Locate the cell with the specified text and output its [x, y] center coordinate. 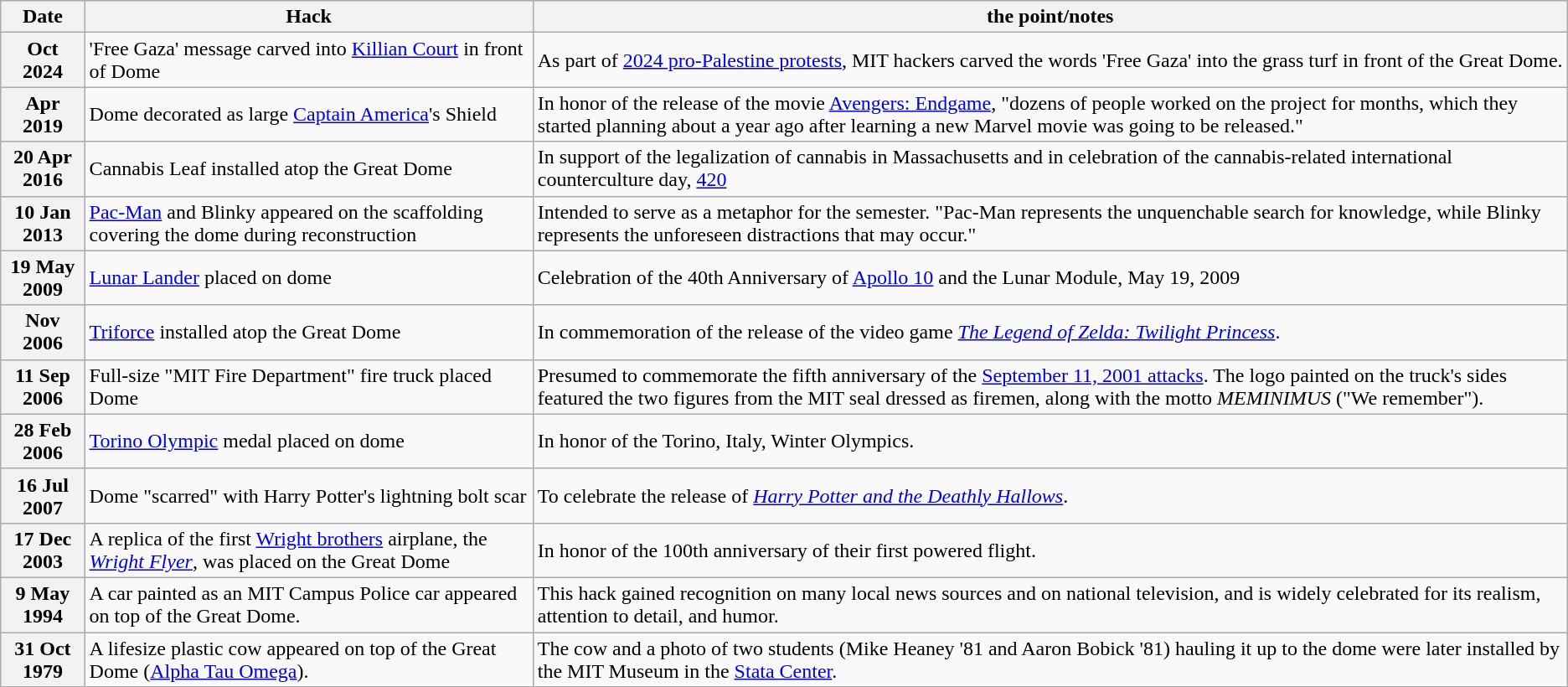
Hack [308, 17]
28 Feb 2006 [43, 441]
Dome decorated as large Captain America's Shield [308, 114]
Triforce installed atop the Great Dome [308, 332]
20 Apr 2016 [43, 169]
In commemoration of the release of the video game The Legend of Zelda: Twilight Princess. [1050, 332]
Cannabis Leaf installed atop the Great Dome [308, 169]
10 Jan 2013 [43, 223]
In support of the legalization of cannabis in Massachusetts and in celebration of the cannabis-related international counterculture day, 420 [1050, 169]
A car painted as an MIT Campus Police car appeared on top of the Great Dome. [308, 605]
19 May 2009 [43, 278]
To celebrate the release of Harry Potter and the Deathly Hallows. [1050, 496]
A lifesize plastic cow appeared on top of the Great Dome (Alpha Tau Omega). [308, 659]
Nov 2006 [43, 332]
In honor of the 100th anniversary of their first powered flight. [1050, 550]
Lunar Lander placed on dome [308, 278]
11 Sep 2006 [43, 387]
9 May 1994 [43, 605]
Oct 2024 [43, 60]
Apr 2019 [43, 114]
Full-size "MIT Fire Department" fire truck placed Dome [308, 387]
17 Dec 2003 [43, 550]
16 Jul 2007 [43, 496]
Celebration of the 40th Anniversary of Apollo 10 and the Lunar Module, May 19, 2009 [1050, 278]
the point/notes [1050, 17]
As part of 2024 pro-Palestine protests, MIT hackers carved the words 'Free Gaza' into the grass turf in front of the Great Dome. [1050, 60]
Pac-Man and Blinky appeared on the scaffolding covering the dome during reconstruction [308, 223]
In honor of the Torino, Italy, Winter Olympics. [1050, 441]
A replica of the first Wright brothers airplane, the Wright Flyer, was placed on the Great Dome [308, 550]
Torino Olympic medal placed on dome [308, 441]
31 Oct 1979 [43, 659]
Dome "scarred" with Harry Potter's lightning bolt scar [308, 496]
'Free Gaza' message carved into Killian Court in front of Dome [308, 60]
Date [43, 17]
